Return the [X, Y] coordinate for the center point of the cell that contains the specified text.  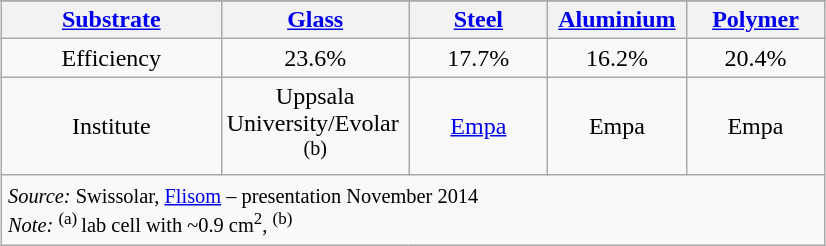
Institute [111, 126]
20.4% [756, 58]
Polymer [756, 20]
Substrate [111, 20]
Glass [315, 20]
17.7% [478, 58]
16.2% [618, 58]
Aluminium [618, 20]
Efficiency [111, 58]
23.6% [315, 58]
Source: Swissolar, Flisom – presentation November 2014Note: (a) lab cell with ~0.9 cm2, (b) [413, 210]
Steel [478, 20]
Uppsala University/Evolar (b) [315, 126]
